Determine the [x, y] coordinate at the center of the cell enclosing the given text.  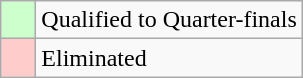
Qualified to Quarter-finals [169, 20]
Eliminated [169, 58]
